Search for the cell housing the specified text and yield its [x, y] center coordinate. 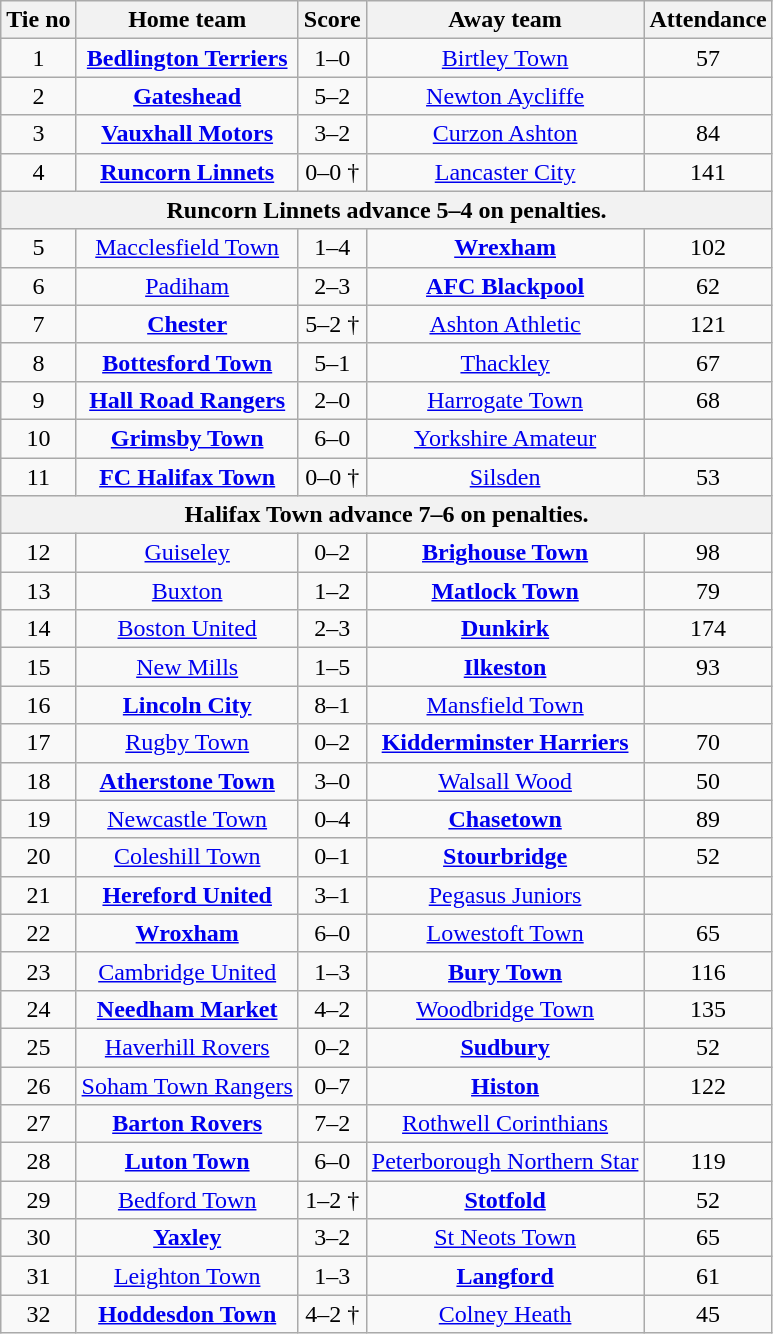
Macclesfield Town [187, 248]
Ashton Athletic [505, 324]
Rugby Town [187, 743]
Tie no [38, 20]
10 [38, 438]
Yaxley [187, 1238]
21 [38, 895]
6 [38, 286]
3–0 [332, 781]
53 [708, 477]
Away team [505, 20]
22 [38, 933]
20 [38, 857]
5–2 † [332, 324]
30 [38, 1238]
Padiham [187, 286]
121 [708, 324]
Lowestoft Town [505, 933]
25 [38, 1047]
Colney Heath [505, 1314]
14 [38, 629]
7 [38, 324]
1–2 † [332, 1200]
102 [708, 248]
Hereford United [187, 895]
61 [708, 1276]
Coleshill Town [187, 857]
119 [708, 1162]
Haverhill Rovers [187, 1047]
89 [708, 819]
Dunkirk [505, 629]
11 [38, 477]
23 [38, 971]
122 [708, 1085]
Boston United [187, 629]
Gateshead [187, 96]
Harrogate Town [505, 400]
62 [708, 286]
Thackley [505, 362]
9 [38, 400]
Barton Rovers [187, 1124]
Matlock Town [505, 591]
Brighouse Town [505, 553]
1 [38, 58]
New Mills [187, 667]
70 [708, 743]
Woodbridge Town [505, 1009]
Soham Town Rangers [187, 1085]
13 [38, 591]
Bottesford Town [187, 362]
Lancaster City [505, 172]
Yorkshire Amateur [505, 438]
116 [708, 971]
Bedlington Terriers [187, 58]
Bedford Town [187, 1200]
Chester [187, 324]
Stotfold [505, 1200]
135 [708, 1009]
Guiseley [187, 553]
Runcorn Linnets advance 5–4 on penalties. [387, 210]
Chasetown [505, 819]
5–1 [332, 362]
2 [38, 96]
Histon [505, 1085]
3–1 [332, 895]
1–0 [332, 58]
4–2 † [332, 1314]
Halifax Town advance 7–6 on penalties. [387, 515]
84 [708, 134]
1–5 [332, 667]
79 [708, 591]
1–4 [332, 248]
26 [38, 1085]
Silsden [505, 477]
3 [38, 134]
Runcorn Linnets [187, 172]
18 [38, 781]
Newcastle Town [187, 819]
Rothwell Corinthians [505, 1124]
5–2 [332, 96]
Attendance [708, 20]
AFC Blackpool [505, 286]
93 [708, 667]
68 [708, 400]
Leighton Town [187, 1276]
Walsall Wood [505, 781]
28 [38, 1162]
Home team [187, 20]
Pegasus Juniors [505, 895]
174 [708, 629]
2–0 [332, 400]
Wroxham [187, 933]
Wrexham [505, 248]
16 [38, 705]
12 [38, 553]
Cambridge United [187, 971]
Kidderminster Harriers [505, 743]
8 [38, 362]
FC Halifax Town [187, 477]
Newton Aycliffe [505, 96]
8–1 [332, 705]
50 [708, 781]
Vauxhall Motors [187, 134]
Peterborough Northern Star [505, 1162]
Atherstone Town [187, 781]
Curzon Ashton [505, 134]
Hoddesdon Town [187, 1314]
31 [38, 1276]
0–4 [332, 819]
27 [38, 1124]
Stourbridge [505, 857]
0–7 [332, 1085]
17 [38, 743]
7–2 [332, 1124]
Hall Road Rangers [187, 400]
Luton Town [187, 1162]
Birtley Town [505, 58]
0–1 [332, 857]
45 [708, 1314]
Needham Market [187, 1009]
32 [38, 1314]
Langford [505, 1276]
19 [38, 819]
67 [708, 362]
Grimsby Town [187, 438]
24 [38, 1009]
1–2 [332, 591]
St Neots Town [505, 1238]
Lincoln City [187, 705]
Score [332, 20]
98 [708, 553]
Mansfield Town [505, 705]
Ilkeston [505, 667]
57 [708, 58]
4 [38, 172]
4–2 [332, 1009]
5 [38, 248]
15 [38, 667]
Sudbury [505, 1047]
Bury Town [505, 971]
141 [708, 172]
29 [38, 1200]
Buxton [187, 591]
